Return the [X, Y] coordinate for the center point of the cell that contains the specified text.  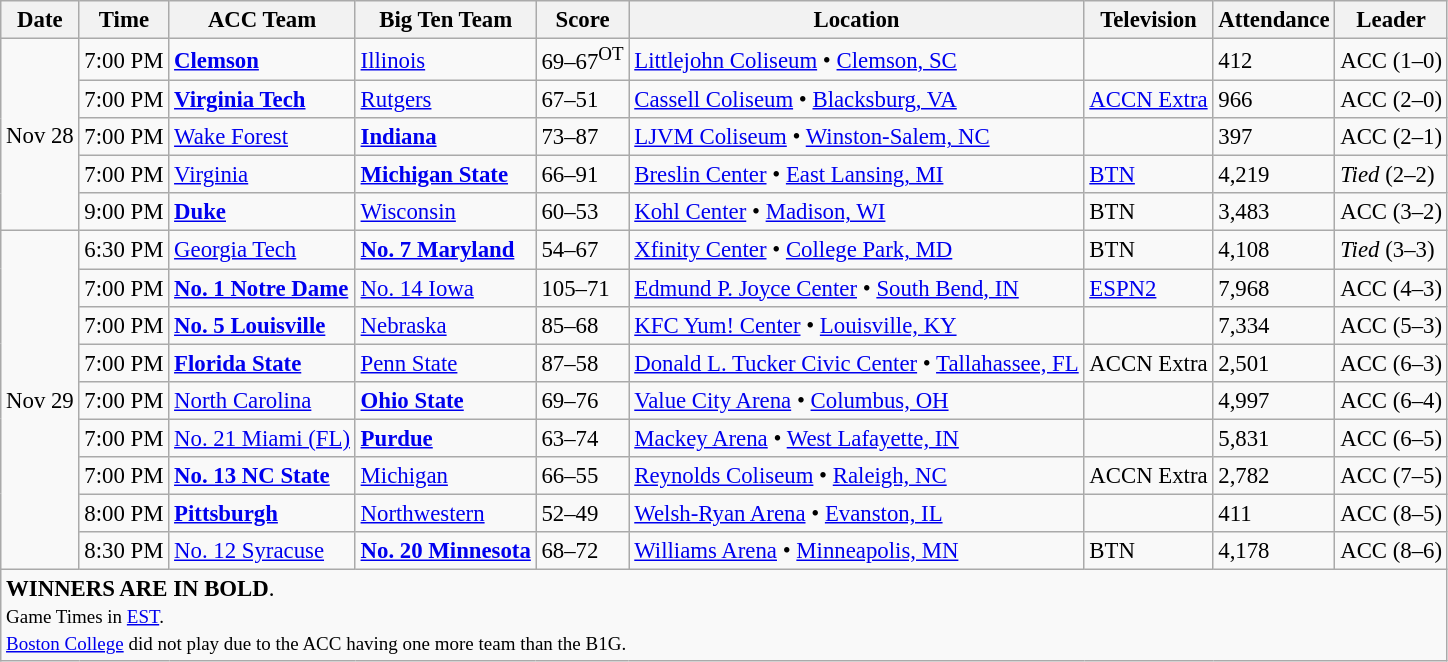
ACC Team [262, 20]
411 [1274, 513]
Wake Forest [262, 137]
412 [1274, 60]
KFC Yum! Center • Louisville, KY [856, 325]
5,831 [1274, 438]
Xfinity Center • College Park, MD [856, 250]
4,219 [1274, 175]
Welsh-Ryan Arena • Evanston, IL [856, 513]
No. 21 Miami (FL) [262, 438]
Donald L. Tucker Civic Center • Tallahassee, FL [856, 363]
Tied (3–3) [1391, 250]
87–58 [582, 363]
67–51 [582, 100]
ACC (6–4) [1391, 400]
966 [1274, 100]
Wisconsin [446, 213]
Value City Arena • Columbus, OH [856, 400]
Edmund P. Joyce Center • South Bend, IN [856, 288]
Duke [262, 213]
ESPN2 [1148, 288]
Nebraska [446, 325]
Georgia Tech [262, 250]
Williams Arena • Minneapolis, MN [856, 551]
Cassell Coliseum • Blacksburg, VA [856, 100]
No. 5 Louisville [262, 325]
Mackey Arena • West Lafayette, IN [856, 438]
66–55 [582, 476]
Penn State [446, 363]
60–53 [582, 213]
ACC (2–1) [1391, 137]
Illinois [446, 60]
2,501 [1274, 363]
No. 7 Maryland [446, 250]
No. 1 Notre Dame [262, 288]
69–67OT [582, 60]
4,997 [1274, 400]
Nov 28 [40, 136]
397 [1274, 137]
Tied (2–2) [1391, 175]
ACC (1–0) [1391, 60]
ACC (3–2) [1391, 213]
Virginia [262, 175]
Northwestern [446, 513]
69–76 [582, 400]
9:00 PM [124, 213]
No. 12 Syracuse [262, 551]
Kohl Center • Madison, WI [856, 213]
Breslin Center • East Lansing, MI [856, 175]
73–87 [582, 137]
No. 13 NC State [262, 476]
Big Ten Team [446, 20]
Time [124, 20]
ACC (4–3) [1391, 288]
ACC (7–5) [1391, 476]
ACC (2–0) [1391, 100]
7,334 [1274, 325]
WINNERS ARE IN BOLD.Game Times in EST. Boston College did not play due to the ACC having one more team than the B1G. [724, 615]
Attendance [1274, 20]
Location [856, 20]
54–67 [582, 250]
ACC (8–5) [1391, 513]
68–72 [582, 551]
ACC (6–3) [1391, 363]
Purdue [446, 438]
2,782 [1274, 476]
Television [1148, 20]
Virginia Tech [262, 100]
4,108 [1274, 250]
63–74 [582, 438]
No. 20 Minnesota [446, 551]
ACC (6–5) [1391, 438]
ACC (5–3) [1391, 325]
Date [40, 20]
Michigan State [446, 175]
Michigan [446, 476]
3,483 [1274, 213]
105–71 [582, 288]
Florida State [262, 363]
6:30 PM [124, 250]
66–91 [582, 175]
Leader [1391, 20]
85–68 [582, 325]
Indiana [446, 137]
Clemson [262, 60]
Littlejohn Coliseum • Clemson, SC [856, 60]
Nov 29 [40, 400]
8:00 PM [124, 513]
8:30 PM [124, 551]
Score [582, 20]
Pittsburgh [262, 513]
4,178 [1274, 551]
North Carolina [262, 400]
Ohio State [446, 400]
7,968 [1274, 288]
LJVM Coliseum • Winston-Salem, NC [856, 137]
ACC (8–6) [1391, 551]
Reynolds Coliseum • Raleigh, NC [856, 476]
Rutgers [446, 100]
No. 14 Iowa [446, 288]
52–49 [582, 513]
